Output the (X, Y) coordinate of the center of the cell containing the given text.  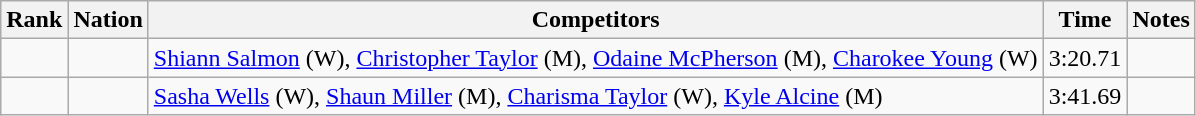
Shiann Salmon (W), Christopher Taylor (M), Odaine McPherson (M), Charokee Young (W) (596, 58)
3:20.71 (1085, 58)
Sasha Wells (W), Shaun Miller (M), Charisma Taylor (W), Kyle Alcine (M) (596, 96)
Time (1085, 20)
Competitors (596, 20)
Notes (1161, 20)
3:41.69 (1085, 96)
Rank (34, 20)
Nation (108, 20)
